Return the (X, Y) coordinate for the center point of the cell that contains the specified text.  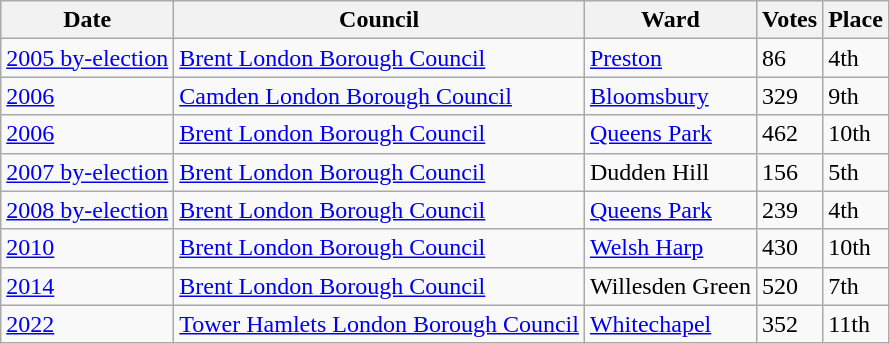
86 (789, 58)
430 (789, 248)
11th (856, 324)
7th (856, 286)
2010 (88, 248)
2008 by-election (88, 210)
Votes (789, 20)
Whitechapel (670, 324)
352 (789, 324)
520 (789, 286)
Willesden Green (670, 286)
Camden London Borough Council (380, 96)
Council (380, 20)
Ward (670, 20)
462 (789, 134)
156 (789, 172)
239 (789, 210)
2007 by-election (88, 172)
Preston (670, 58)
5th (856, 172)
2005 by-election (88, 58)
Place (856, 20)
2022 (88, 324)
Bloomsbury (670, 96)
9th (856, 96)
Welsh Harp (670, 248)
2014 (88, 286)
Date (88, 20)
Tower Hamlets London Borough Council (380, 324)
Dudden Hill (670, 172)
329 (789, 96)
